Capture the cell that displays the provided text and extract its [x, y] central coordinate. 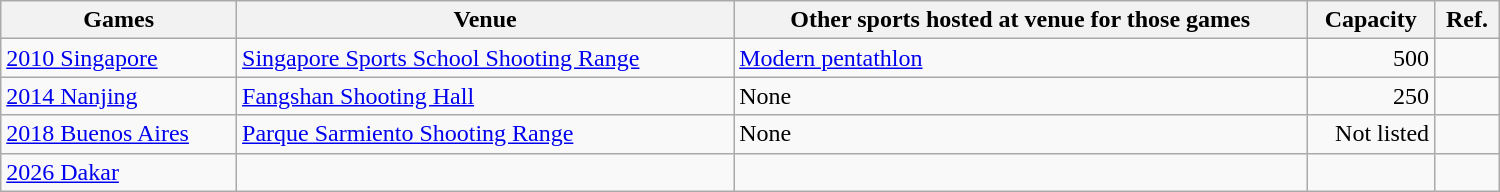
Venue [486, 20]
Games [119, 20]
Ref. [1468, 20]
Capacity [1371, 20]
2010 Singapore [119, 58]
Fangshan Shooting Hall [486, 96]
500 [1371, 58]
2014 Nanjing [119, 96]
Singapore Sports School Shooting Range [486, 58]
Not listed [1371, 134]
Parque Sarmiento Shooting Range [486, 134]
Modern pentathlon [1020, 58]
2018 Buenos Aires [119, 134]
250 [1371, 96]
Other sports hosted at venue for those games [1020, 20]
2026 Dakar [119, 172]
